Extract the [X, Y] coordinate from the center of the cell holding the provided text.  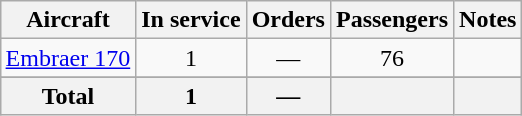
Embraer 170 [68, 58]
Total [68, 96]
In service [191, 20]
Aircraft [68, 20]
76 [392, 58]
Notes [488, 20]
Orders [288, 20]
Passengers [392, 20]
